Capture the cell that displays the provided text and extract its (x, y) central coordinate. 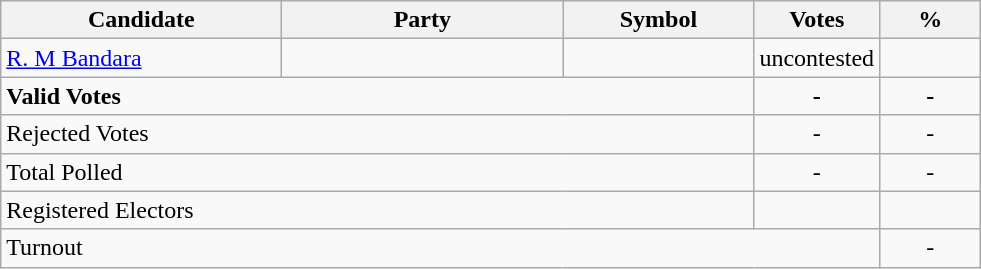
Registered Electors (378, 210)
Candidate (142, 20)
Votes (817, 20)
% (930, 20)
Party (422, 20)
Symbol (658, 20)
Rejected Votes (378, 134)
Turnout (440, 248)
Valid Votes (378, 96)
R. M Bandara (142, 58)
Total Polled (378, 172)
uncontested (817, 58)
